Identify which cell holds the provided text, then report its (X, Y) central coordinate. 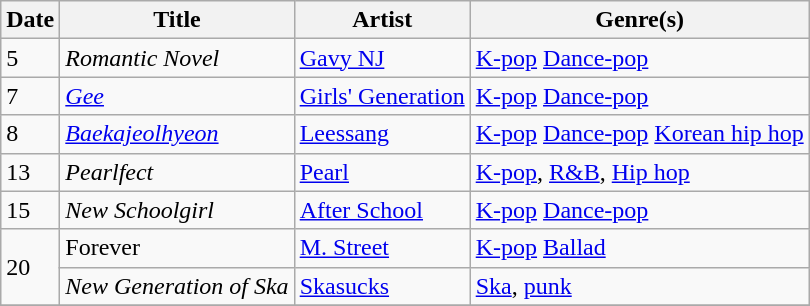
Skasucks (382, 286)
20 (30, 267)
M. Street (382, 248)
Forever (177, 248)
Title (177, 20)
Genre(s) (640, 20)
Romantic Novel (177, 58)
Pearlfect (177, 172)
8 (30, 134)
K-pop Dance-pop Korean hip hop (640, 134)
Leessang (382, 134)
New Schoolgirl (177, 210)
Baekajeolhyeon (177, 134)
K-pop Ballad (640, 248)
15 (30, 210)
After School (382, 210)
Girls' Generation (382, 96)
Ska, punk (640, 286)
7 (30, 96)
Gee (177, 96)
Artist (382, 20)
Pearl (382, 172)
New Generation of Ska (177, 286)
K-pop, R&B, Hip hop (640, 172)
5 (30, 58)
13 (30, 172)
Gavy NJ (382, 58)
Date (30, 20)
